Provide the [x, y] coordinate of the cell's center where the given text is located.  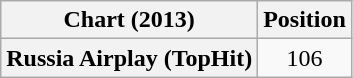
Position [305, 20]
Russia Airplay (TopHit) [130, 58]
106 [305, 58]
Chart (2013) [130, 20]
